Pinpoint the cell where the given text exists, returning its [X, Y] midpoint coordinate. 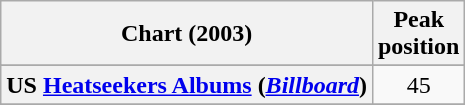
US Heatseekers Albums (Billboard) [187, 85]
45 [418, 85]
Peakposition [418, 34]
Chart (2003) [187, 34]
